For the text-containing cell, return its midpoint in [X, Y] coordinate format. 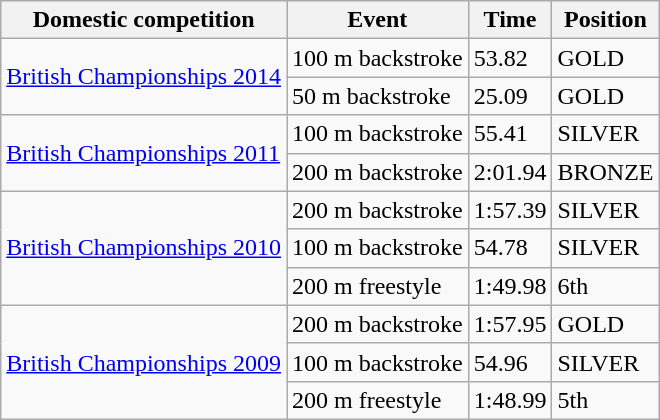
1:49.98 [510, 286]
54.96 [510, 362]
5th [606, 400]
British Championships 2010 [144, 248]
55.41 [510, 134]
1:57.39 [510, 210]
2:01.94 [510, 172]
Time [510, 20]
British Championships 2014 [144, 77]
Event [377, 20]
50 m backstroke [377, 96]
British Championships 2009 [144, 362]
54.78 [510, 248]
53.82 [510, 58]
25.09 [510, 96]
Position [606, 20]
1:48.99 [510, 400]
1:57.95 [510, 324]
6th [606, 286]
BRONZE [606, 172]
British Championships 2011 [144, 153]
Domestic competition [144, 20]
